Scan for the cell matching the given text and deliver its [X, Y] coordinate at center. 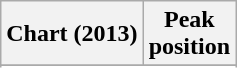
Chart (2013) [72, 34]
Peakposition [189, 34]
